Capture the cell that displays the provided text and extract its [x, y] central coordinate. 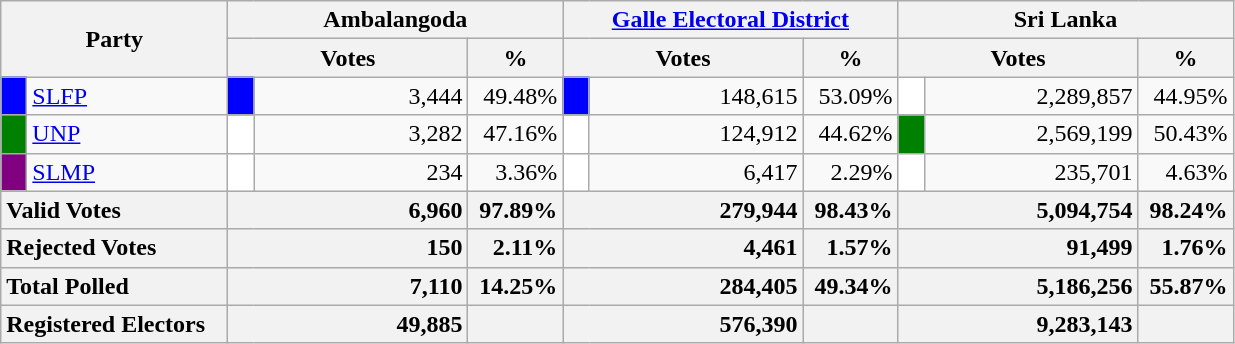
150 [348, 248]
5,186,256 [1018, 286]
3,282 [361, 134]
44.62% [850, 134]
7,110 [348, 286]
148,615 [696, 96]
3.36% [516, 172]
6,417 [696, 172]
1.57% [850, 248]
Sri Lanka [1066, 20]
SLMP [128, 172]
98.24% [1186, 210]
14.25% [516, 286]
55.87% [1186, 286]
Total Polled [114, 286]
50.43% [1186, 134]
98.43% [850, 210]
44.95% [1186, 96]
6,960 [348, 210]
576,390 [683, 324]
53.09% [850, 96]
234 [361, 172]
47.16% [516, 134]
Party [114, 39]
3,444 [361, 96]
49,885 [348, 324]
279,944 [683, 210]
5,094,754 [1018, 210]
2.11% [516, 248]
97.89% [516, 210]
91,499 [1018, 248]
4.63% [1186, 172]
Registered Electors [114, 324]
1.76% [1186, 248]
Valid Votes [114, 210]
49.48% [516, 96]
2,289,857 [1031, 96]
2,569,199 [1031, 134]
49.34% [850, 286]
284,405 [683, 286]
4,461 [683, 248]
UNP [128, 134]
235,701 [1031, 172]
9,283,143 [1018, 324]
2.29% [850, 172]
Galle Electoral District [730, 20]
Rejected Votes [114, 248]
SLFP [128, 96]
124,912 [696, 134]
Ambalangoda [396, 20]
